Search for the cell housing the specified text and yield its (X, Y) center coordinate. 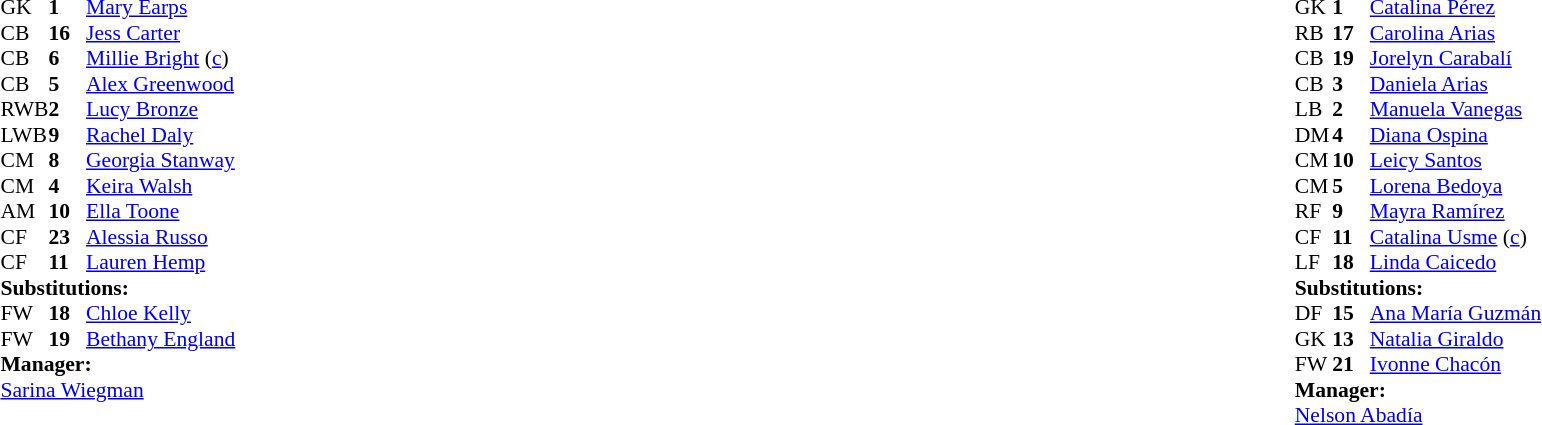
15 (1351, 313)
Jorelyn Carabalí (1456, 59)
Lauren Hemp (160, 263)
16 (67, 33)
21 (1351, 365)
Ella Toone (160, 211)
RB (1314, 33)
Natalia Giraldo (1456, 339)
Ivonne Chacón (1456, 365)
Georgia Stanway (160, 161)
Jess Carter (160, 33)
GK (1314, 339)
Alex Greenwood (160, 84)
Bethany England (160, 339)
RWB (24, 109)
3 (1351, 84)
Linda Caicedo (1456, 263)
Daniela Arias (1456, 84)
Rachel Daly (160, 135)
Sarina Wiegman (118, 390)
Carolina Arias (1456, 33)
LF (1314, 263)
Diana Ospina (1456, 135)
Ana María Guzmán (1456, 313)
LWB (24, 135)
Lucy Bronze (160, 109)
6 (67, 59)
Alessia Russo (160, 237)
8 (67, 161)
Catalina Usme (c) (1456, 237)
17 (1351, 33)
Mayra Ramírez (1456, 211)
DF (1314, 313)
Chloe Kelly (160, 313)
Keira Walsh (160, 186)
Millie Bright (c) (160, 59)
Lorena Bedoya (1456, 186)
LB (1314, 109)
23 (67, 237)
Manuela Vanegas (1456, 109)
DM (1314, 135)
13 (1351, 339)
Leicy Santos (1456, 161)
AM (24, 211)
RF (1314, 211)
